Detect which cell encompasses the target text, then output its (X, Y) center coordinate. 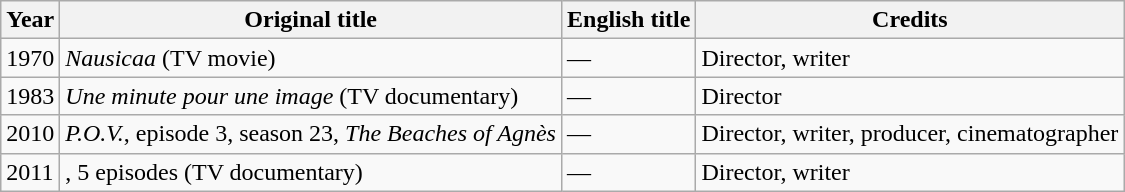
, 5 episodes (TV documentary) (311, 172)
2011 (30, 172)
Year (30, 20)
Director (910, 96)
Director, writer, producer, cinematographer (910, 134)
Original title (311, 20)
P.O.V., episode 3, season 23, The Beaches of Agnès (311, 134)
English title (628, 20)
Credits (910, 20)
1983 (30, 96)
1970 (30, 58)
Nausicaa (TV movie) (311, 58)
2010 (30, 134)
Une minute pour une image (TV documentary) (311, 96)
